Search for the cell housing the specified text and yield its (x, y) center coordinate. 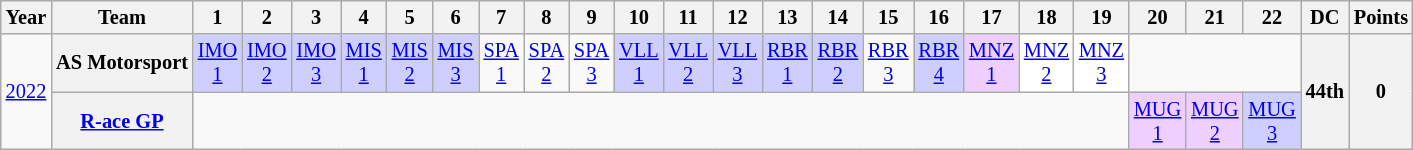
MNZ3 (1102, 63)
2 (266, 17)
SPA3 (592, 63)
RBR2 (838, 63)
MIS3 (456, 63)
RBR4 (939, 63)
5 (410, 17)
MUG3 (1272, 121)
18 (1046, 17)
MUG1 (1158, 121)
R-ace GP (122, 121)
MIS2 (410, 63)
4 (364, 17)
SPA1 (502, 63)
19 (1102, 17)
MNZ1 (992, 63)
IMO2 (266, 63)
6 (456, 17)
13 (787, 17)
IMO3 (316, 63)
MUG2 (1214, 121)
22 (1272, 17)
11 (688, 17)
AS Motorsport (122, 63)
VLL2 (688, 63)
MNZ2 (1046, 63)
1 (218, 17)
3 (316, 17)
14 (838, 17)
0 (1381, 92)
17 (992, 17)
SPA2 (546, 63)
VLL1 (638, 63)
RBR1 (787, 63)
Points (1381, 17)
IMO1 (218, 63)
16 (939, 17)
DC (1325, 17)
Team (122, 17)
MIS1 (364, 63)
10 (638, 17)
7 (502, 17)
15 (888, 17)
8 (546, 17)
VLL3 (738, 63)
9 (592, 17)
44th (1325, 92)
2022 (26, 92)
Year (26, 17)
12 (738, 17)
RBR3 (888, 63)
21 (1214, 17)
20 (1158, 17)
